Locate the cell with the specified text and output its (x, y) center coordinate. 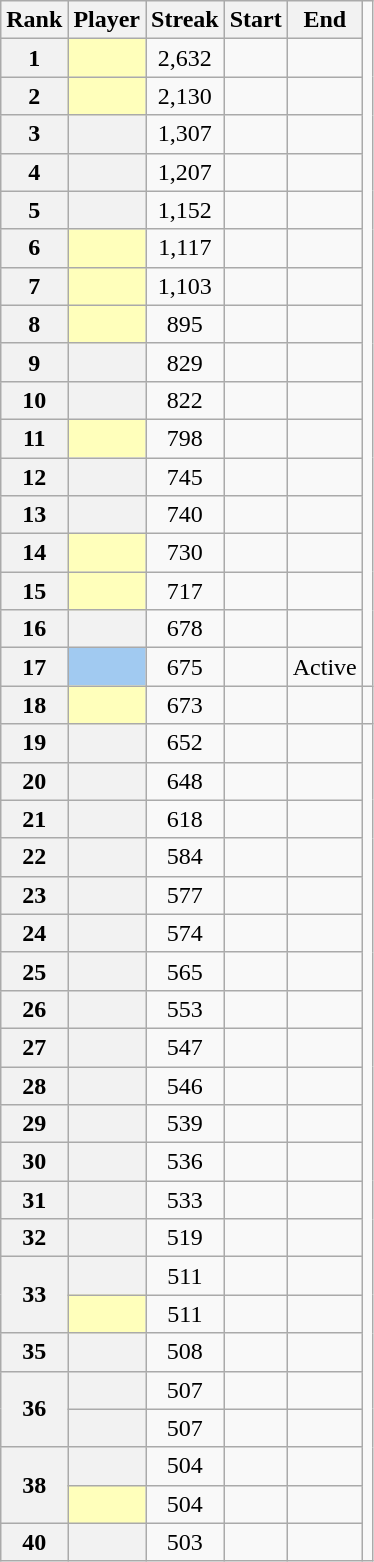
Start (256, 20)
23 (34, 895)
673 (186, 705)
717 (186, 591)
618 (186, 819)
577 (186, 895)
Rank (34, 20)
10 (34, 400)
12 (34, 477)
Streak (186, 20)
1,103 (186, 286)
584 (186, 857)
14 (34, 553)
End (324, 20)
40 (34, 1542)
829 (186, 362)
7 (34, 286)
24 (34, 933)
Player (107, 20)
36 (34, 1409)
33 (34, 1295)
539 (186, 1124)
19 (34, 743)
25 (34, 971)
553 (186, 1009)
32 (34, 1238)
21 (34, 819)
508 (186, 1352)
4 (34, 172)
822 (186, 400)
565 (186, 971)
745 (186, 477)
38 (34, 1485)
29 (34, 1124)
503 (186, 1542)
547 (186, 1047)
8 (34, 324)
2,130 (186, 96)
27 (34, 1047)
22 (34, 857)
652 (186, 743)
1,117 (186, 248)
16 (34, 629)
15 (34, 591)
20 (34, 781)
35 (34, 1352)
519 (186, 1238)
678 (186, 629)
11 (34, 438)
17 (34, 667)
533 (186, 1200)
1,307 (186, 134)
30 (34, 1162)
28 (34, 1085)
26 (34, 1009)
13 (34, 515)
536 (186, 1162)
Active (324, 667)
730 (186, 553)
675 (186, 667)
2 (34, 96)
798 (186, 438)
18 (34, 705)
2,632 (186, 58)
31 (34, 1200)
1 (34, 58)
3 (34, 134)
546 (186, 1085)
5 (34, 210)
1,207 (186, 172)
574 (186, 933)
6 (34, 248)
1,152 (186, 210)
895 (186, 324)
9 (34, 362)
648 (186, 781)
740 (186, 515)
